Locate the cell with the specified text and output its [X, Y] center coordinate. 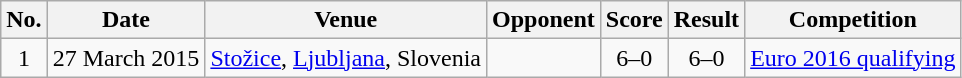
Opponent [544, 20]
No. [24, 20]
Date [126, 20]
Score [634, 20]
1 [24, 58]
Euro 2016 qualifying [853, 58]
Venue [346, 20]
Competition [853, 20]
Stožice, Ljubljana, Slovenia [346, 58]
27 March 2015 [126, 58]
Result [706, 20]
